Locate the cell with the specified text and output its (x, y) center coordinate. 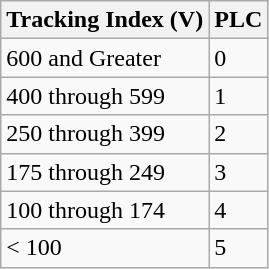
400 through 599 (105, 96)
600 and Greater (105, 58)
250 through 399 (105, 134)
3 (238, 172)
PLC (238, 20)
Tracking Index (V) (105, 20)
< 100 (105, 248)
5 (238, 248)
4 (238, 210)
100 through 174 (105, 210)
1 (238, 96)
2 (238, 134)
175 through 249 (105, 172)
0 (238, 58)
